Provide the [x, y] coordinate of the cell's center where the given text is located.  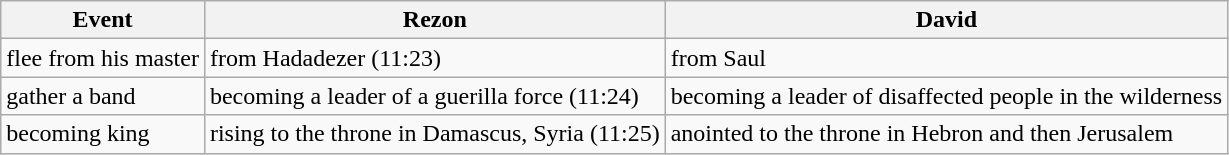
gather a band [103, 96]
from Saul [946, 58]
anointed to the throne in Hebron and then Jerusalem [946, 134]
flee from his master [103, 58]
Rezon [434, 20]
David [946, 20]
from Hadadezer (11:23) [434, 58]
becoming a leader of disaffected people in the wilderness [946, 96]
becoming king [103, 134]
rising to the throne in Damascus, Syria (11:25) [434, 134]
Event [103, 20]
becoming a leader of a guerilla force (11:24) [434, 96]
